Provide the [X, Y] coordinate of the cell's center where the given text is located.  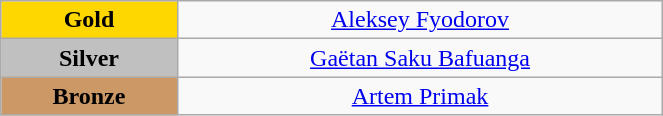
Artem Primak [420, 96]
Bronze [89, 96]
Aleksey Fyodorov [420, 20]
Silver [89, 58]
Gaëtan Saku Bafuanga [420, 58]
Gold [89, 20]
